Output the [X, Y] coordinate of the center of the cell containing the given text.  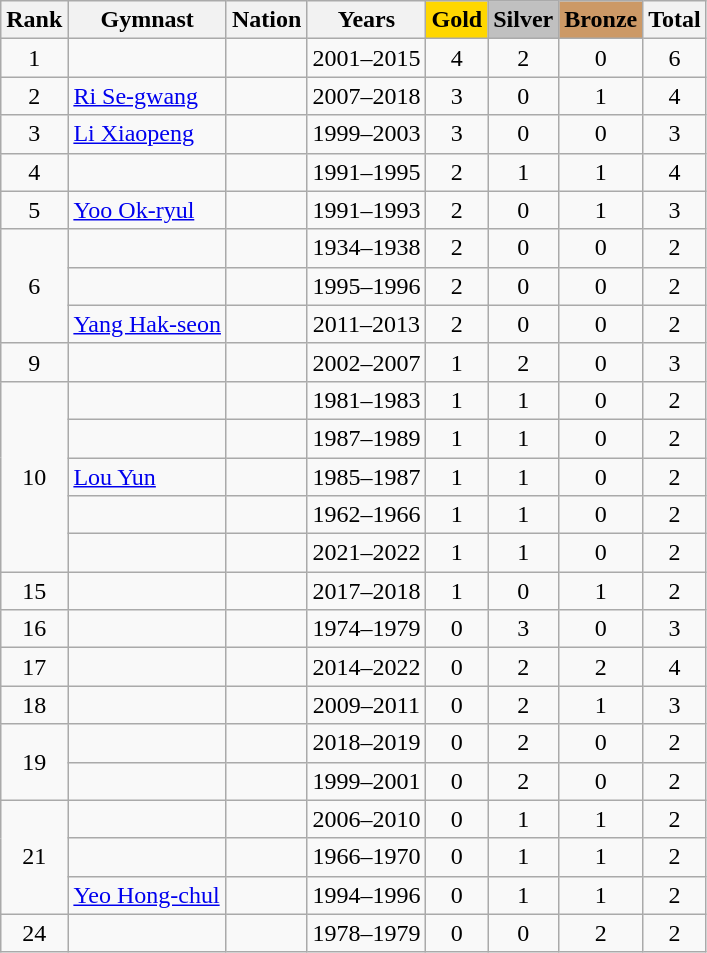
2018–2019 [366, 743]
1934–1938 [366, 248]
18 [34, 705]
1995–1996 [366, 286]
Total [675, 20]
2017–2018 [366, 591]
24 [34, 933]
Ri Se-gwang [148, 96]
Yeo Hong-chul [148, 895]
2002–2007 [366, 362]
Gymnast [148, 20]
19 [34, 762]
1999–2003 [366, 134]
Yoo Ok-ryul [148, 210]
5 [34, 210]
10 [34, 476]
Silver [524, 20]
Bronze [601, 20]
1994–1996 [366, 895]
2014–2022 [366, 667]
1991–1995 [366, 172]
9 [34, 362]
1966–1970 [366, 857]
Gold [457, 20]
15 [34, 591]
1974–1979 [366, 629]
Yang Hak-seon [148, 324]
Rank [34, 20]
Lou Yun [148, 477]
1962–1966 [366, 515]
2011–2013 [366, 324]
Li Xiaopeng [148, 134]
Nation [266, 20]
1991–1993 [366, 210]
2006–2010 [366, 819]
1987–1989 [366, 438]
2021–2022 [366, 553]
1999–2001 [366, 781]
Years [366, 20]
21 [34, 857]
2009–2011 [366, 705]
1981–1983 [366, 400]
1978–1979 [366, 933]
16 [34, 629]
2007–2018 [366, 96]
1985–1987 [366, 477]
17 [34, 667]
2001–2015 [366, 58]
